Pinpoint the cell where the given text exists, returning its (x, y) midpoint coordinate. 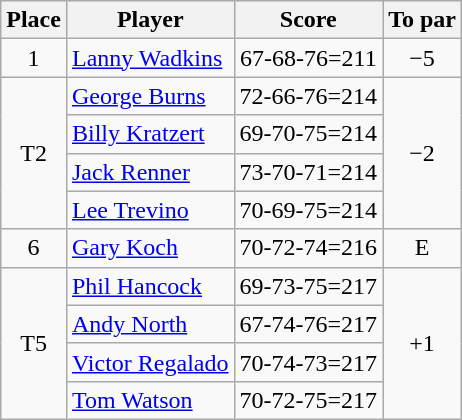
72-66-76=214 (308, 96)
69-70-75=214 (308, 134)
Tom Watson (150, 400)
Victor Regalado (150, 362)
Gary Koch (150, 248)
67-74-76=217 (308, 324)
70-72-75=217 (308, 400)
T2 (34, 153)
Billy Kratzert (150, 134)
−2 (422, 153)
Score (308, 20)
69-73-75=217 (308, 286)
−5 (422, 58)
T5 (34, 343)
1 (34, 58)
Jack Renner (150, 172)
Lee Trevino (150, 210)
6 (34, 248)
Andy North (150, 324)
70-72-74=216 (308, 248)
73-70-71=214 (308, 172)
To par (422, 20)
70-74-73=217 (308, 362)
Player (150, 20)
67-68-76=211 (308, 58)
Place (34, 20)
George Burns (150, 96)
+1 (422, 343)
Lanny Wadkins (150, 58)
70-69-75=214 (308, 210)
E (422, 248)
Phil Hancock (150, 286)
